From the cell containing the given text, extract its center point as (X, Y) coordinate. 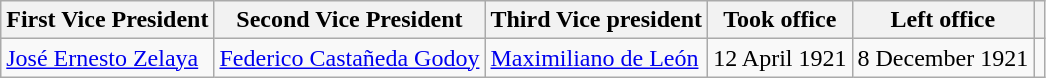
8 December 1921 (943, 58)
Maximiliano de León (596, 58)
First Vice President (108, 20)
12 April 1921 (780, 58)
Took office (780, 20)
Federico Castañeda Godoy (350, 58)
Third Vice president (596, 20)
Left office (943, 20)
Second Vice President (350, 20)
José Ernesto Zelaya (108, 58)
